Determine the (X, Y) coordinate at the center of the cell enclosing the given text.  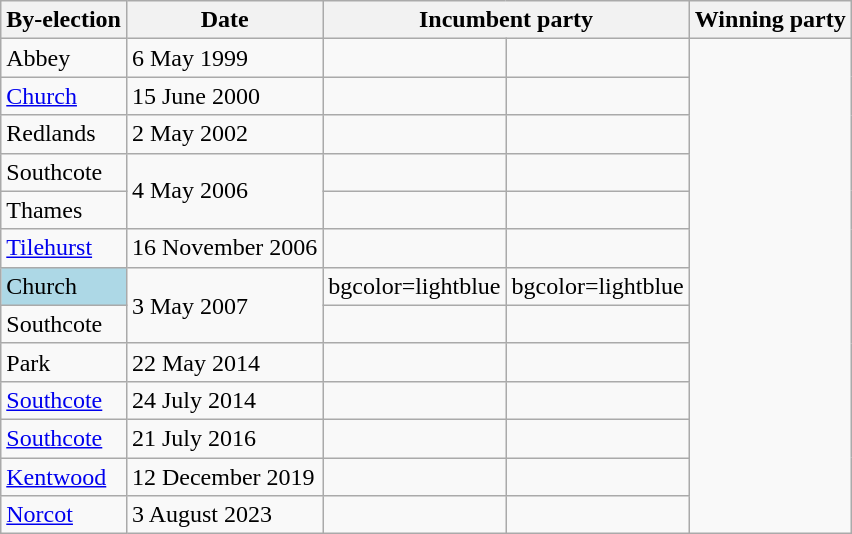
3 May 2007 (224, 305)
Norcot (64, 515)
Incumbent party (506, 20)
Park (64, 362)
Thames (64, 210)
22 May 2014 (224, 362)
2 May 2002 (224, 134)
12 December 2019 (224, 477)
Redlands (64, 134)
15 June 2000 (224, 96)
4 May 2006 (224, 191)
Tilehurst (64, 248)
Date (224, 20)
Winning party (770, 20)
24 July 2014 (224, 400)
16 November 2006 (224, 248)
Abbey (64, 58)
6 May 1999 (224, 58)
By-election (64, 20)
21 July 2016 (224, 438)
3 August 2023 (224, 515)
Kentwood (64, 477)
